For the text-containing cell, return its midpoint in (X, Y) coordinate format. 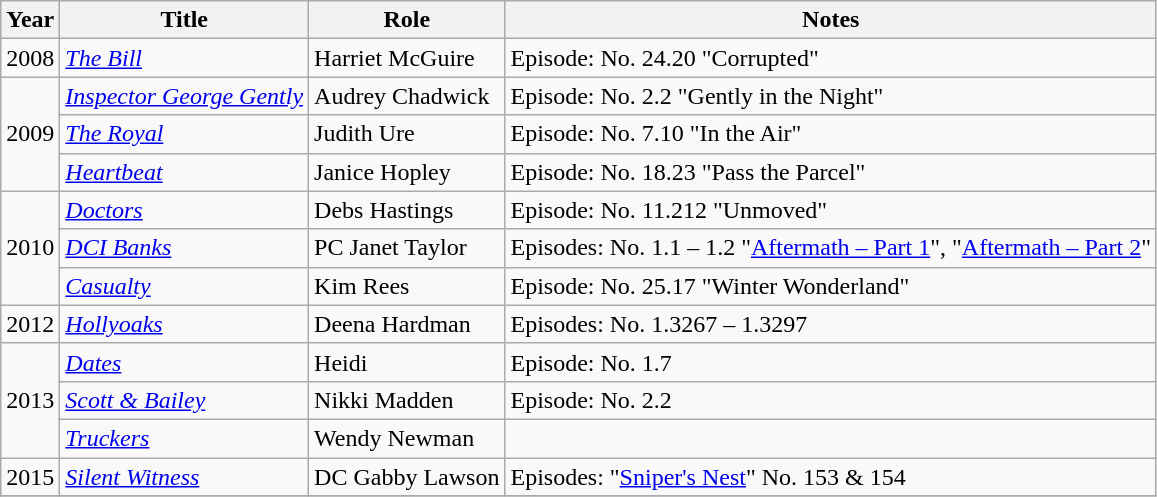
Episode: No. 11.212 "Unmoved" (831, 210)
PC Janet Taylor (407, 248)
Harriet McGuire (407, 58)
Janice Hopley (407, 172)
Episode: No. 24.20 "Corrupted" (831, 58)
Audrey Chadwick (407, 96)
Episode: No. 2.2 "Gently in the Night" (831, 96)
2010 (30, 248)
Wendy Newman (407, 438)
DCI Banks (184, 248)
2015 (30, 477)
Episode: No. 25.17 "Winter Wonderland" (831, 286)
The Bill (184, 58)
The Royal (184, 134)
Episodes: No. 1.1 – 1.2 "Aftermath – Part 1", "Aftermath – Part 2" (831, 248)
Debs Hastings (407, 210)
Episodes: "Sniper's Nest" No. 153 & 154 (831, 477)
Doctors (184, 210)
Silent Witness (184, 477)
Truckers (184, 438)
Kim Rees (407, 286)
Heartbeat (184, 172)
Role (407, 20)
Scott & Bailey (184, 400)
Heidi (407, 362)
Hollyoaks (184, 324)
2008 (30, 58)
Episode: No. 1.7 (831, 362)
Episodes: No. 1.3267 – 1.3297 (831, 324)
Judith Ure (407, 134)
Episode: No. 7.10 "In the Air" (831, 134)
2012 (30, 324)
DC Gabby Lawson (407, 477)
Casualty (184, 286)
Year (30, 20)
Episode: No. 18.23 "Pass the Parcel" (831, 172)
Dates (184, 362)
Title (184, 20)
2009 (30, 134)
Deena Hardman (407, 324)
Episode: No. 2.2 (831, 400)
Inspector George Gently (184, 96)
Notes (831, 20)
2013 (30, 400)
Nikki Madden (407, 400)
